Find where the given text appears and provide that cell's center as [X, Y] coordinate. 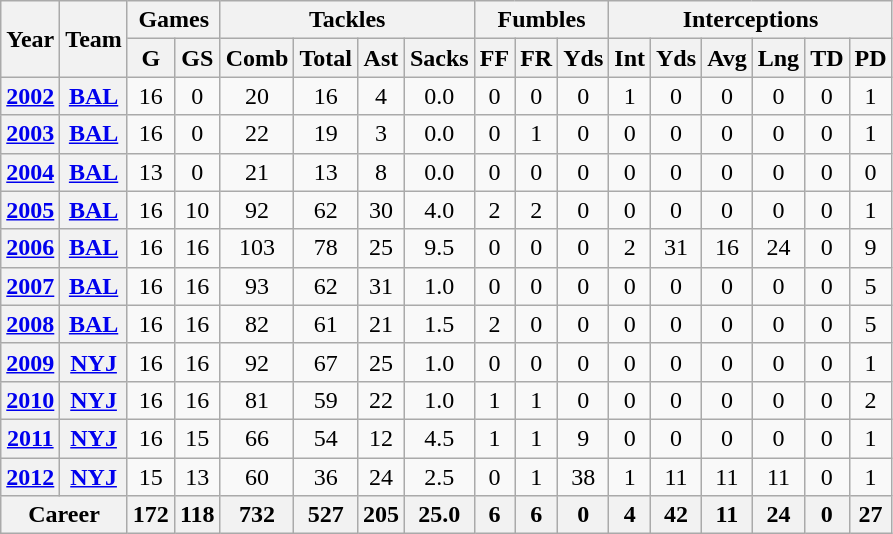
527 [326, 515]
2008 [30, 324]
Ast [380, 58]
205 [380, 515]
Sacks [439, 58]
2012 [30, 477]
2004 [30, 172]
2007 [30, 286]
59 [326, 400]
2010 [30, 400]
Tackles [347, 20]
42 [676, 515]
732 [257, 515]
Total [326, 58]
93 [257, 286]
2009 [30, 362]
78 [326, 248]
82 [257, 324]
12 [380, 438]
FF [494, 58]
G [150, 58]
FR [536, 58]
172 [150, 515]
Career [64, 515]
8 [380, 172]
54 [326, 438]
38 [584, 477]
2002 [30, 96]
66 [257, 438]
Year [30, 39]
Comb [257, 58]
TD [827, 58]
25.0 [439, 515]
Lng [778, 58]
61 [326, 324]
67 [326, 362]
PD [870, 58]
60 [257, 477]
103 [257, 248]
27 [870, 515]
2003 [30, 134]
1.5 [439, 324]
2005 [30, 210]
2.5 [439, 477]
2006 [30, 248]
Team [94, 39]
Games [174, 20]
GS [197, 58]
Int [630, 58]
2011 [30, 438]
10 [197, 210]
36 [326, 477]
Fumbles [542, 20]
20 [257, 96]
30 [380, 210]
19 [326, 134]
Interceptions [750, 20]
3 [380, 134]
9.5 [439, 248]
Avg [728, 58]
4.5 [439, 438]
118 [197, 515]
4.0 [439, 210]
81 [257, 400]
